Output the (X, Y) coordinate of the center of the cell containing the given text.  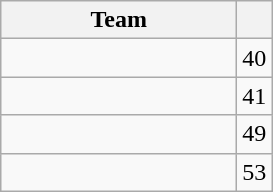
49 (254, 134)
53 (254, 172)
Team (119, 20)
40 (254, 58)
41 (254, 96)
